From the cell containing the given text, extract its center point as [x, y] coordinate. 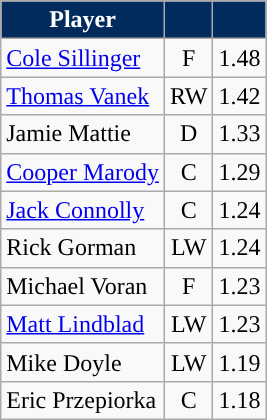
1.42 [240, 96]
1.29 [240, 172]
Player [83, 20]
Cole Sillinger [83, 58]
Rick Gorman [83, 248]
Jamie Mattie [83, 134]
1.19 [240, 362]
Thomas Vanek [83, 96]
1.18 [240, 400]
1.48 [240, 58]
Cooper Marody [83, 172]
RW [188, 96]
Eric Przepiorka [83, 400]
1.33 [240, 134]
Michael Voran [83, 286]
Matt Lindblad [83, 324]
Jack Connolly [83, 210]
Mike Doyle [83, 362]
D [188, 134]
